For the text-containing cell, return its midpoint in [x, y] coordinate format. 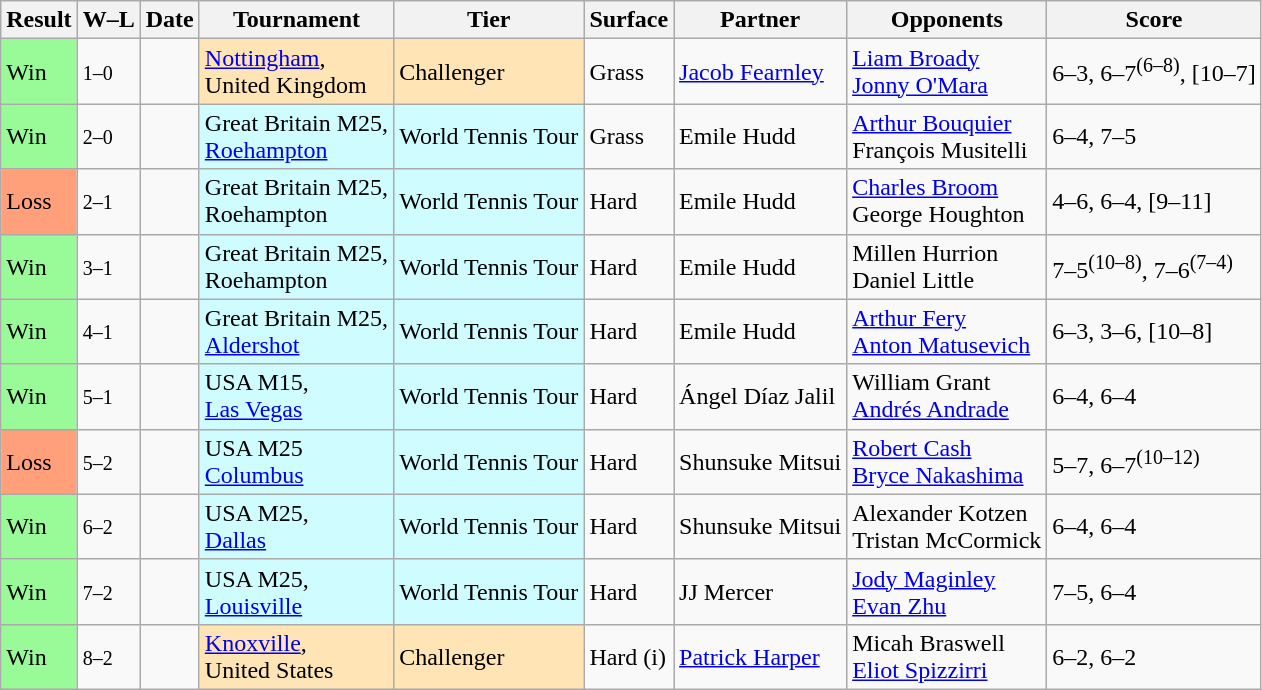
Robert Cash Bryce Nakashima [947, 462]
6–2 [108, 526]
6–3, 6–7(6–8), [10–7] [1154, 72]
Charles Broom George Houghton [947, 202]
Patrick Harper [760, 656]
Arthur Bouquier François Musitelli [947, 136]
Jacob Fearnley [760, 72]
6–3, 3–6, [10–8] [1154, 332]
USA M15,Las Vegas [296, 396]
Tournament [296, 20]
USA M25,Dallas [296, 526]
6–4, 7–5 [1154, 136]
Hard (i) [629, 656]
7–5, 6–4 [1154, 592]
Great Britain M25, Aldershot [296, 332]
Ángel Díaz Jalil [760, 396]
Date [170, 20]
Result [39, 20]
USA M25,Louisville [296, 592]
W–L [108, 20]
Micah Braswell Eliot Spizzirri [947, 656]
4–6, 6–4, [9–11] [1154, 202]
Millen Hurrion Daniel Little [947, 266]
Alexander Kotzen Tristan McCormick [947, 526]
5–2 [108, 462]
6–2, 6–2 [1154, 656]
1–0 [108, 72]
4–1 [108, 332]
2–1 [108, 202]
7–2 [108, 592]
Partner [760, 20]
3–1 [108, 266]
Jody Maginley Evan Zhu [947, 592]
USA M25Columbus [296, 462]
Knoxville,United States [296, 656]
2–0 [108, 136]
Score [1154, 20]
William Grant Andrés Andrade [947, 396]
5–7, 6–7(10–12) [1154, 462]
Nottingham,United Kingdom [296, 72]
Arthur Fery Anton Matusevich [947, 332]
JJ Mercer [760, 592]
7–5(10–8), 7–6(7–4) [1154, 266]
Opponents [947, 20]
Tier [489, 20]
Surface [629, 20]
5–1 [108, 396]
8–2 [108, 656]
Liam Broady Jonny O'Mara [947, 72]
